Search for the cell housing the specified text and yield its [X, Y] center coordinate. 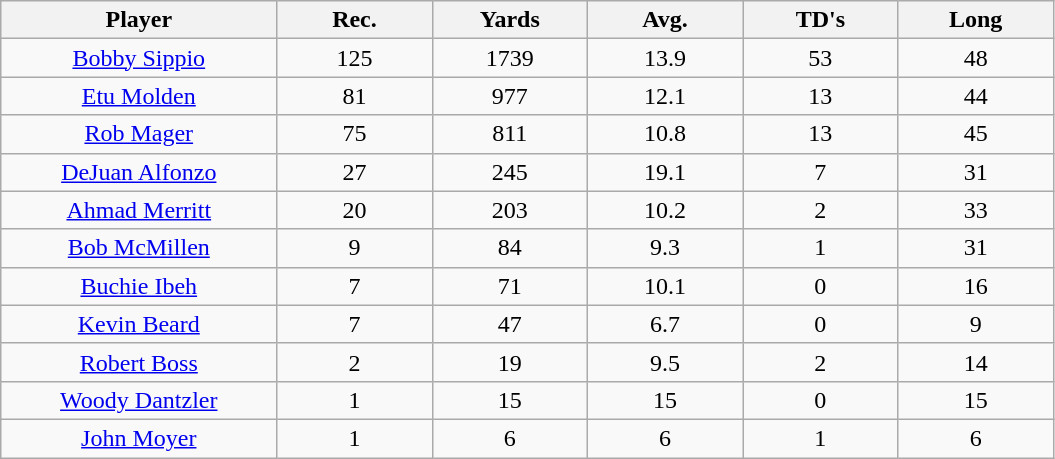
45 [976, 134]
19.1 [664, 172]
Ahmad Merritt [139, 210]
Avg. [664, 20]
245 [510, 172]
12.1 [664, 96]
9.3 [664, 248]
53 [820, 58]
71 [510, 286]
Yards [510, 20]
811 [510, 134]
75 [354, 134]
Etu Molden [139, 96]
33 [976, 210]
Bob McMillen [139, 248]
84 [510, 248]
47 [510, 324]
10.2 [664, 210]
Rob Mager [139, 134]
Woody Dantzler [139, 400]
44 [976, 96]
Long [976, 20]
16 [976, 286]
Player [139, 20]
Bobby Sippio [139, 58]
81 [354, 96]
20 [354, 210]
19 [510, 362]
TD's [820, 20]
27 [354, 172]
125 [354, 58]
203 [510, 210]
Kevin Beard [139, 324]
10.1 [664, 286]
1739 [510, 58]
14 [976, 362]
10.8 [664, 134]
Robert Boss [139, 362]
9.5 [664, 362]
6.7 [664, 324]
977 [510, 96]
48 [976, 58]
John Moyer [139, 438]
Buchie Ibeh [139, 286]
DeJuan Alfonzo [139, 172]
Rec. [354, 20]
13.9 [664, 58]
